Pinpoint the cell where the given text exists, returning its (x, y) midpoint coordinate. 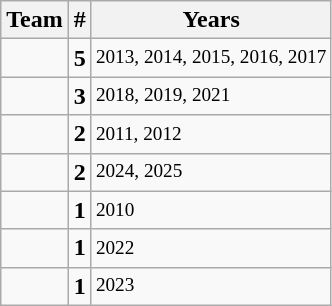
2024, 2025 (210, 172)
2013, 2014, 2015, 2016, 2017 (210, 58)
3 (80, 96)
5 (80, 58)
2011, 2012 (210, 134)
2018, 2019, 2021 (210, 96)
2010 (210, 210)
2022 (210, 248)
2023 (210, 286)
Team (35, 20)
Years (210, 20)
# (80, 20)
